Extract the (X, Y) coordinate from the center of the cell holding the provided text.  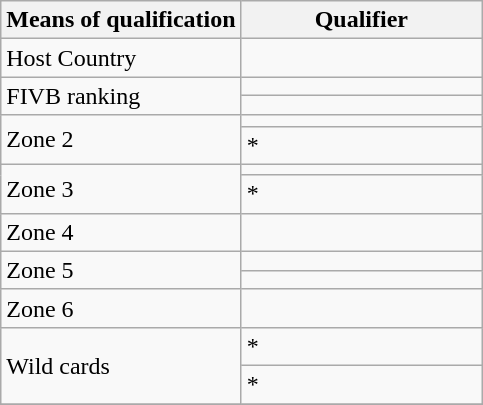
Zone 5 (121, 270)
Zone 6 (121, 308)
Zone 3 (121, 188)
Wild cards (121, 365)
Qualifier (361, 20)
FIVB ranking (121, 96)
Means of qualification (121, 20)
Host Country (121, 58)
Zone 4 (121, 232)
Zone 2 (121, 140)
